Find where the given text appears and provide that cell's center as (x, y) coordinate. 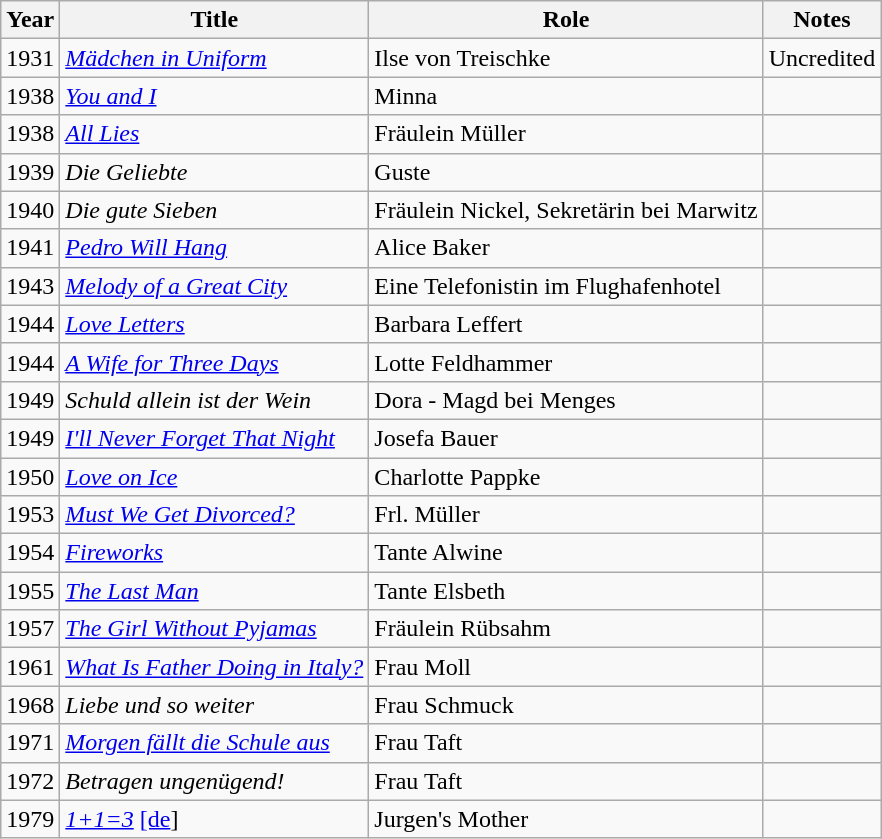
1953 (30, 515)
Fireworks (214, 553)
Josefa Bauer (566, 438)
1939 (30, 172)
Love on Ice (214, 477)
Pedro Will Hang (214, 248)
1+1=3 [de] (214, 819)
1979 (30, 819)
Notes (822, 20)
Jurgen's Mother (566, 819)
Year (30, 20)
1957 (30, 629)
Frau Schmuck (566, 705)
1968 (30, 705)
1971 (30, 743)
1950 (30, 477)
Melody of a Great City (214, 286)
Must We Get Divorced? (214, 515)
Frau Moll (566, 667)
The Girl Without Pyjamas (214, 629)
Role (566, 20)
Schuld allein ist der Wein (214, 400)
1941 (30, 248)
The Last Man (214, 591)
Charlotte Pappke (566, 477)
1955 (30, 591)
Guste (566, 172)
Fräulein Rübsahm (566, 629)
You and I (214, 96)
1943 (30, 286)
Title (214, 20)
Betragen ungenügend! (214, 781)
Barbara Leffert (566, 324)
Minna (566, 96)
1940 (30, 210)
All Lies (214, 134)
Alice Baker (566, 248)
I'll Never Forget That Night (214, 438)
Dora - Magd bei Menges (566, 400)
1931 (30, 58)
Die Geliebte (214, 172)
Fräulein Nickel, Sekretärin bei Marwitz (566, 210)
Frl. Müller (566, 515)
1972 (30, 781)
Tante Alwine (566, 553)
Lotte Feldhammer (566, 362)
Love Letters (214, 324)
A Wife for Three Days (214, 362)
Die gute Sieben (214, 210)
Morgen fällt die Schule aus (214, 743)
Ilse von Treischke (566, 58)
Mädchen in Uniform (214, 58)
Liebe und so weiter (214, 705)
Uncredited (822, 58)
Fräulein Müller (566, 134)
1954 (30, 553)
Eine Telefonistin im Flughafenhotel (566, 286)
What Is Father Doing in Italy? (214, 667)
1961 (30, 667)
Tante Elsbeth (566, 591)
